Determine the [x, y] coordinate at the center of the cell enclosing the given text.  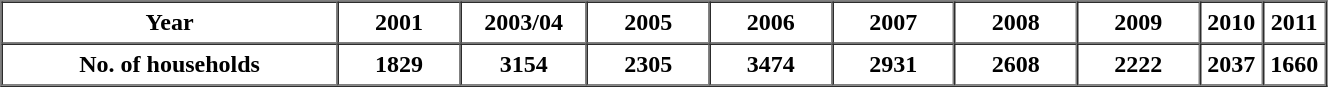
2222 [1138, 65]
No. of households [170, 65]
2608 [1016, 65]
3154 [524, 65]
2011 [1294, 23]
2003/04 [524, 23]
2931 [894, 65]
3474 [772, 65]
2006 [772, 23]
2007 [894, 23]
2005 [648, 23]
2008 [1016, 23]
2001 [400, 23]
1660 [1294, 65]
2037 [1232, 65]
2009 [1138, 23]
1829 [400, 65]
2010 [1232, 23]
Year [170, 23]
2305 [648, 65]
